Search for the cell housing the specified text and yield its [x, y] center coordinate. 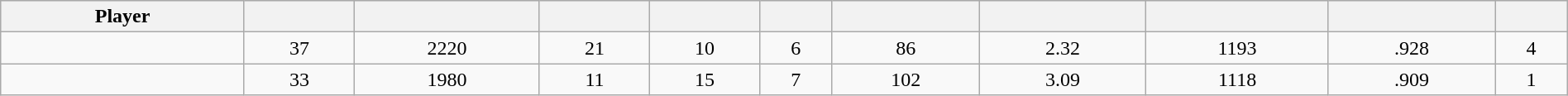
6 [796, 48]
3.09 [1062, 79]
7 [796, 79]
10 [705, 48]
21 [594, 48]
15 [705, 79]
1118 [1237, 79]
2.32 [1062, 48]
11 [594, 79]
33 [299, 79]
37 [299, 48]
.909 [1411, 79]
2220 [447, 48]
86 [906, 48]
1193 [1237, 48]
.928 [1411, 48]
102 [906, 79]
1 [1532, 79]
4 [1532, 48]
Player [122, 17]
1980 [447, 79]
